Identify which cell holds the provided text, then report its [x, y] central coordinate. 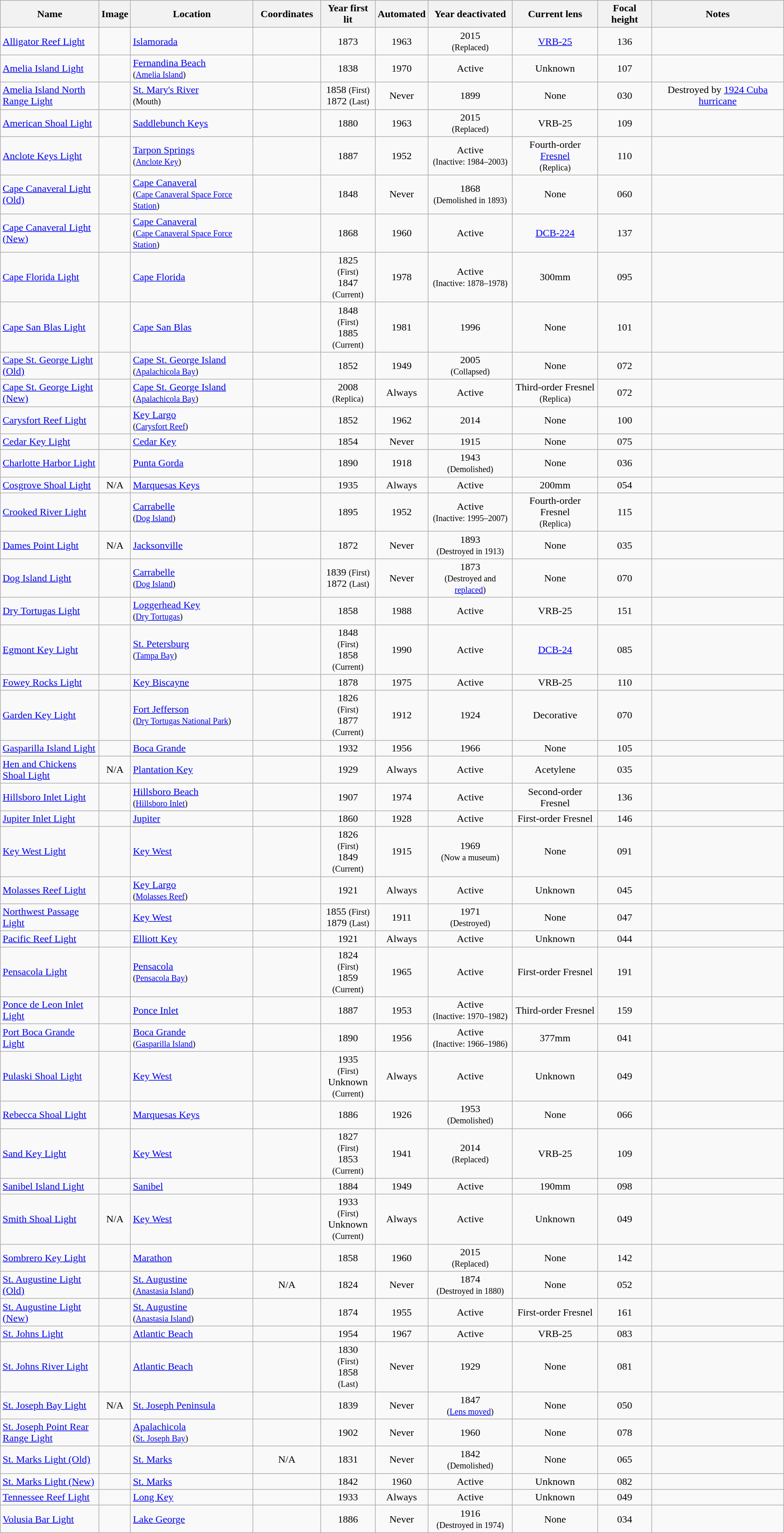
St. Mary's River(Mouth) [192, 95]
1826 (First) 1877 (Current) [348, 715]
Cape St. George Light (New) [50, 393]
DCB-224 [555, 233]
Boca Grande(Gasparilla Island) [192, 1038]
190mm [555, 1186]
1848 (First) 1858 (Current) [348, 649]
1926 [402, 1115]
Anclote Keys Light [50, 156]
054 [625, 485]
083 [625, 1334]
Year first lit [348, 14]
Cape Florida Light [50, 277]
2014 [470, 420]
St. Johns Light [50, 1334]
Garden Key Light [50, 715]
085 [625, 649]
1962 [402, 420]
1978 [402, 277]
1943(Demolished) [470, 463]
1848 (First) 1885 (Current) [348, 327]
Third-order Fresnel [555, 1010]
Cape San Blas [192, 327]
Carysfort Reef Light [50, 420]
Dames Point Light [50, 545]
2014(Replaced) [470, 1154]
1953(Demolished) [470, 1115]
1990 [402, 649]
1830 (First) 1858 (Last) [348, 1366]
Dry Tortugas Light [50, 611]
1902 [348, 1432]
075 [625, 442]
1873 [348, 41]
1965 [402, 972]
1912 [402, 715]
Rebecca Shoal Light [50, 1115]
Marathon [192, 1257]
1935 [348, 485]
Alligator Reef Light [50, 41]
1838 [348, 69]
1855 (First) 1879 (Last) [348, 917]
Jacksonville [192, 545]
200mm [555, 485]
Cape San Blas Light [50, 327]
100 [625, 420]
Active(Inactive: 1878–1978) [470, 277]
1988 [402, 611]
1916(Destroyed in 1974) [470, 1519]
St. Joseph Peninsula [192, 1405]
1928 [402, 818]
1969(Now a museum) [470, 851]
American Shoal Light [50, 123]
Pulaski Shoal Light [50, 1076]
Hillsboro Beach(Hillsboro Inlet) [192, 797]
1933 [348, 1497]
1975 [402, 682]
142 [625, 1257]
St. Joseph Bay Light [50, 1405]
1953 [402, 1010]
095 [625, 277]
2005(Collapsed) [470, 365]
Plantation Key [192, 770]
082 [625, 1481]
Location [192, 14]
Fort Jefferson(Dry Tortugas National Park) [192, 715]
300mm [555, 277]
191 [625, 972]
Northwest Passage Light [50, 917]
Gasparilla Island Light [50, 748]
1966 [470, 748]
1970 [402, 69]
1884 [348, 1186]
Key Largo(Molasses Reef) [192, 890]
Third-order Fresnel(Replica) [555, 393]
Molasses Reef Light [50, 890]
1933 (First) Unknown (Current) [348, 1219]
Hen and Chickens Shoal Light [50, 770]
098 [625, 1186]
377mm [555, 1038]
1826 (First) 1849 (Current) [348, 851]
105 [625, 748]
1967 [402, 1334]
Active(Inactive: 1966–1986) [470, 1038]
Sand Key Light [50, 1154]
Amelia Island Light [50, 69]
1895 [348, 512]
Jupiter [192, 818]
151 [625, 611]
1924 [470, 715]
Port Boca Grande Light [50, 1038]
Automated [402, 14]
1872 [348, 545]
1955 [402, 1312]
Ponce de Leon Inlet Light [50, 1010]
1842 [348, 1481]
050 [625, 1405]
1874 [348, 1312]
1996 [470, 327]
066 [625, 1115]
1911 [402, 917]
Cape Florida [192, 277]
Cape Canaveral Light(New) [50, 233]
1954 [348, 1334]
Active(Inactive: 1970–1982) [470, 1010]
1854 [348, 442]
Cedar Key [192, 442]
Amelia Island North Range Light [50, 95]
Jupiter Inlet Light [50, 818]
1824 (First) 1859 (Current) [348, 972]
1981 [402, 327]
Tarpon Springs(Anclote Key) [192, 156]
Punta Gorda [192, 463]
091 [625, 851]
Destroyed by 1924 Cuba hurricane [718, 95]
St. Augustine Light (Old) [50, 1285]
1873(Destroyed and replaced) [470, 578]
St. Marks Light (Old) [50, 1460]
Key Largo(Carysfort Reef) [192, 420]
041 [625, 1038]
Charlotte Harbor Light [50, 463]
1824 [348, 1285]
060 [625, 194]
Fernandina Beach(Amelia Island) [192, 69]
Egmont Key Light [50, 649]
078 [625, 1432]
Lake George [192, 1519]
Coordinates [286, 14]
1842(Demolished) [470, 1460]
045 [625, 890]
Hillsboro Inlet Light [50, 797]
Cape St. George Light (Old) [50, 365]
161 [625, 1312]
047 [625, 917]
1918 [402, 463]
1860 [348, 818]
159 [625, 1010]
2008(Replica) [348, 393]
Sombrero Key Light [50, 1257]
Active(Inactive: 1995–2007) [470, 512]
Key Biscayne [192, 682]
Sanibel [192, 1186]
Image [115, 14]
044 [625, 939]
1974 [402, 797]
Loggerhead Key(Dry Tortugas) [192, 611]
1839 [348, 1405]
Fowey Rocks Light [50, 682]
Elliott Key [192, 939]
Cedar Key Light [50, 442]
Boca Grande [192, 748]
1825 (First) 1847 (Current) [348, 277]
081 [625, 1366]
Cosgrove Shoal Light [50, 485]
Ponce Inlet [192, 1010]
Decorative [555, 715]
Volusia Bar Light [50, 1519]
1874(Destroyed in 1880) [470, 1285]
Key West Light [50, 851]
052 [625, 1285]
036 [625, 463]
St. Marks Light (New) [50, 1481]
Cape Canaveral Light(Old) [50, 194]
St. Petersburg(Tampa Bay) [192, 649]
1941 [402, 1154]
1880 [348, 123]
1848 [348, 194]
St. Augustine Light (New) [50, 1312]
Saddlebunch Keys [192, 123]
034 [625, 1519]
1839 (First) 1872 (Last) [348, 578]
101 [625, 327]
Smith Shoal Light [50, 1219]
Apalachicola(St. Joseph Bay) [192, 1432]
1932 [348, 748]
1935 (First) Unknown (Current) [348, 1076]
St. Johns River Light [50, 1366]
Focal height [625, 14]
030 [625, 95]
Tennessee Reef Light [50, 1497]
Active(Inactive: 1984–2003) [470, 156]
1907 [348, 797]
1893(Destroyed in 1913) [470, 545]
1878 [348, 682]
Pensacola Light [50, 972]
Crooked River Light [50, 512]
St. Joseph Point Rear Range Light [50, 1432]
Dog Island Light [50, 578]
1858 (First) 1872 (Last) [348, 95]
Acetylene [555, 770]
137 [625, 233]
1868(Demolished in 1893) [470, 194]
DCB-24 [555, 649]
1831 [348, 1460]
Pacific Reef Light [50, 939]
Sanibel Island Light [50, 1186]
065 [625, 1460]
Long Key [192, 1497]
1847(Lens moved) [470, 1405]
Notes [718, 14]
Pensacola(Pensacola Bay) [192, 972]
Name [50, 14]
146 [625, 818]
Second-order Fresnel [555, 797]
1827 (First) 1853 (Current) [348, 1154]
Year deactivated [470, 14]
1899 [470, 95]
1971(Destroyed) [470, 917]
Islamorada [192, 41]
107 [625, 69]
1868 [348, 233]
Current lens [555, 14]
115 [625, 512]
